Provide the (x, y) coordinate of the cell's center where the given text is located.  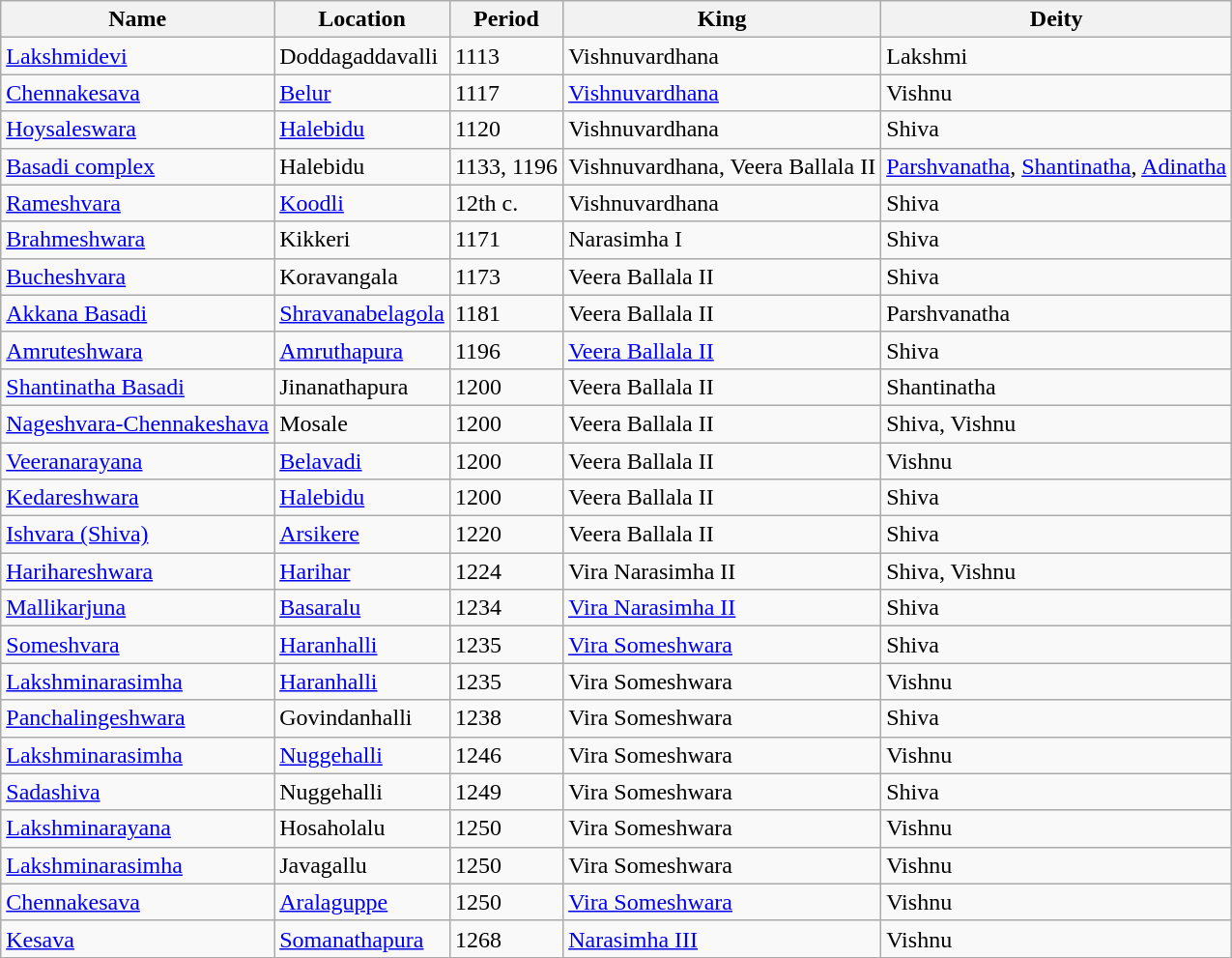
Kikkeri (362, 240)
Aralaguppe (362, 902)
Narasimha I (723, 240)
Lakshmi (1057, 56)
1268 (506, 939)
Arsikere (362, 535)
Somanathapura (362, 939)
Harihareshwara (137, 571)
Hoysaleswara (137, 130)
1238 (506, 718)
Kedareshwara (137, 498)
1196 (506, 350)
Someshvara (137, 645)
Javagallu (362, 865)
1117 (506, 93)
1224 (506, 571)
Koodli (362, 203)
Harihar (362, 571)
1220 (506, 535)
Govindanhalli (362, 718)
Veeranarayana (137, 461)
Amruthapura (362, 350)
Ishvara (Shiva) (137, 535)
Doddagaddavalli (362, 56)
King (723, 19)
Period (506, 19)
Jinanathapura (362, 387)
Nageshvara-Chennakeshava (137, 423)
Lakshminarayana (137, 828)
Vishnuvardhana, Veera Ballala II (723, 166)
Rameshvara (137, 203)
Kesava (137, 939)
Shantinatha (1057, 387)
12th c. (506, 203)
Shantinatha Basadi (137, 387)
Panchalingeshwara (137, 718)
1171 (506, 240)
Name (137, 19)
Parshvanatha (1057, 313)
Akkana Basadi (137, 313)
Shravanabelagola (362, 313)
Koravangala (362, 276)
Mallikarjuna (137, 608)
Mosale (362, 423)
Basadi complex (137, 166)
1120 (506, 130)
Lakshmidevi (137, 56)
Basaralu (362, 608)
1113 (506, 56)
Belavadi (362, 461)
Sadashiva (137, 792)
1234 (506, 608)
1181 (506, 313)
Amruteshwara (137, 350)
Deity (1057, 19)
Bucheshvara (137, 276)
1249 (506, 792)
Parshvanatha, Shantinatha, Adinatha (1057, 166)
1246 (506, 755)
Belur (362, 93)
Brahmeshwara (137, 240)
1173 (506, 276)
Hosaholalu (362, 828)
Location (362, 19)
1133, 1196 (506, 166)
Narasimha III (723, 939)
